Identify which cell holds the provided text, then report its (X, Y) central coordinate. 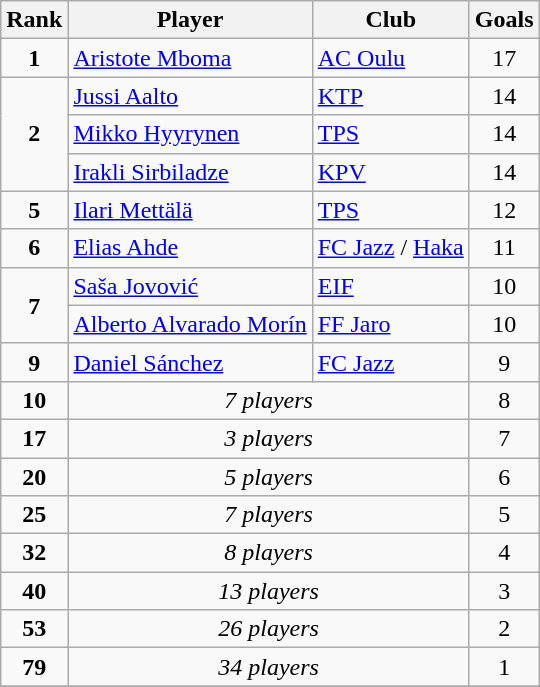
KTP (390, 96)
53 (34, 629)
EIF (390, 286)
Mikko Hyyrynen (190, 134)
5 players (268, 477)
AC Oulu (390, 58)
3 (504, 591)
13 players (268, 591)
40 (34, 591)
79 (34, 667)
Goals (504, 20)
12 (504, 210)
34 players (268, 667)
8 players (268, 553)
3 players (268, 438)
Daniel Sánchez (190, 362)
KPV (390, 172)
4 (504, 553)
Elias Ahde (190, 248)
Club (390, 20)
Irakli Sirbiladze (190, 172)
Aristote Mboma (190, 58)
32 (34, 553)
8 (504, 400)
Jussi Aalto (190, 96)
26 players (268, 629)
FC Jazz (390, 362)
Rank (34, 20)
Ilari Mettälä (190, 210)
Saša Jovović (190, 286)
FC Jazz / Haka (390, 248)
11 (504, 248)
Alberto Alvarado Morín (190, 324)
FF Jaro (390, 324)
20 (34, 477)
25 (34, 515)
Player (190, 20)
